Determine the (X, Y) coordinate at the center of the cell enclosing the given text.  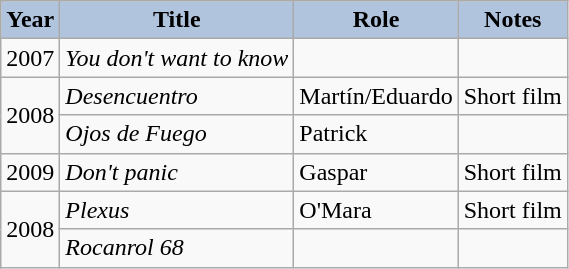
Year (30, 20)
Desencuentro (177, 96)
2007 (30, 58)
Patrick (376, 134)
Title (177, 20)
You don't want to know (177, 58)
Plexus (177, 210)
Role (376, 20)
Notes (512, 20)
Rocanrol 68 (177, 248)
O'Mara (376, 210)
Martín/Eduardo (376, 96)
Gaspar (376, 172)
Ojos de Fuego (177, 134)
Don't panic (177, 172)
2009 (30, 172)
